Extract the (x, y) coordinate from the center of the cell holding the provided text.  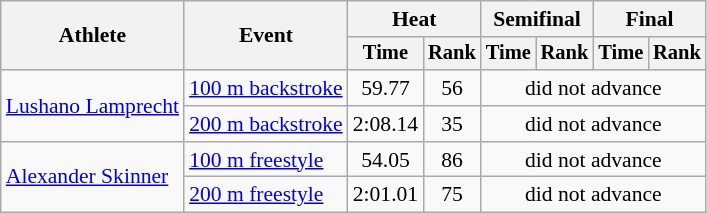
56 (452, 88)
Alexander Skinner (92, 178)
35 (452, 124)
2:01.01 (386, 195)
200 m backstroke (266, 124)
54.05 (386, 160)
Lushano Lamprecht (92, 106)
100 m backstroke (266, 88)
59.77 (386, 88)
86 (452, 160)
2:08.14 (386, 124)
Semifinal (537, 19)
Final (649, 19)
75 (452, 195)
100 m freestyle (266, 160)
Athlete (92, 36)
Heat (414, 19)
200 m freestyle (266, 195)
Event (266, 36)
